Return the (X, Y) coordinate for the center point of the cell that contains the specified text.  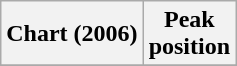
Peakposition (189, 34)
Chart (2006) (72, 34)
